Detect which cell encompasses the target text, then output its (x, y) center coordinate. 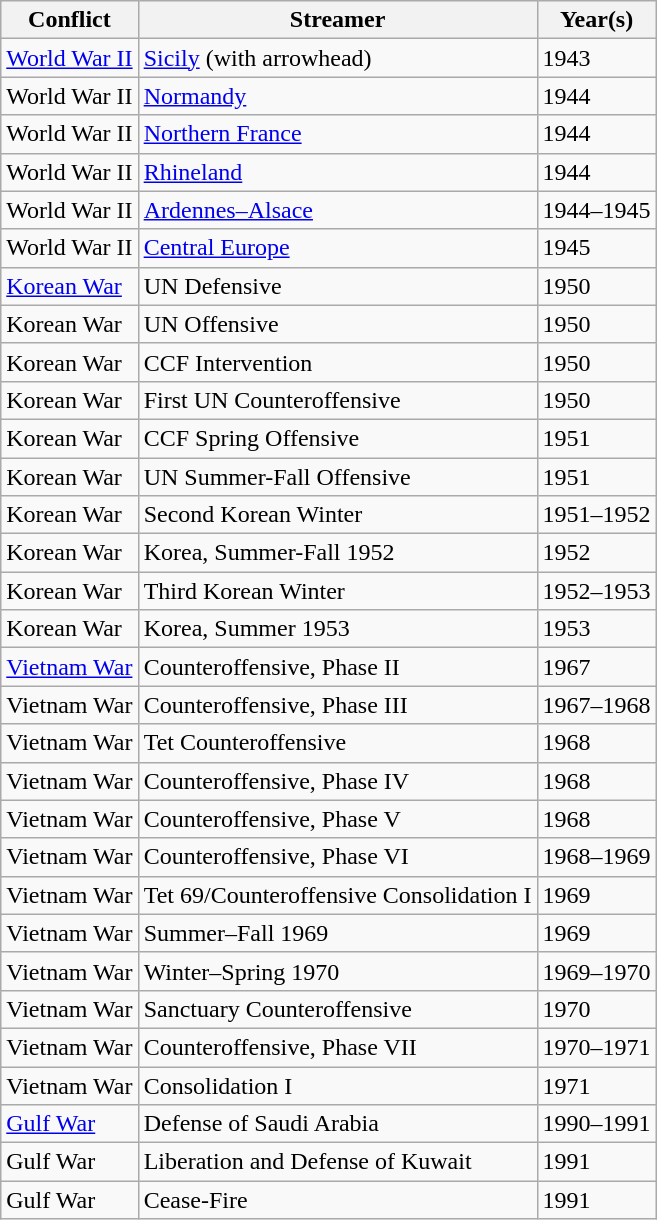
UN Summer-Fall Offensive (338, 477)
Counteroffensive, Phase VII (338, 1047)
1944–1945 (596, 210)
Counteroffensive, Phase VI (338, 857)
1971 (596, 1085)
Year(s) (596, 20)
1970–1971 (596, 1047)
Korea, Summer-Fall 1952 (338, 553)
Conflict (70, 20)
Counteroffensive, Phase V (338, 819)
Second Korean Winter (338, 515)
First UN Counteroffensive (338, 400)
1968–1969 (596, 857)
Consolidation I (338, 1085)
1952 (596, 553)
Winter–Spring 1970 (338, 971)
Defense of Saudi Arabia (338, 1124)
Normandy (338, 96)
Central Europe (338, 248)
Third Korean Winter (338, 591)
1970 (596, 1009)
Tet Counteroffensive (338, 743)
Sanctuary Counteroffensive (338, 1009)
1969–1970 (596, 971)
Northern France (338, 134)
CCF Spring Offensive (338, 438)
UN Defensive (338, 286)
Counteroffensive, Phase III (338, 705)
Ardennes–Alsace (338, 210)
CCF Intervention (338, 362)
1945 (596, 248)
Sicily (with arrowhead) (338, 58)
Korea, Summer 1953 (338, 629)
Rhineland (338, 172)
1951–1952 (596, 515)
Liberation and Defense of Kuwait (338, 1162)
1990–1991 (596, 1124)
1952–1953 (596, 591)
1943 (596, 58)
1967–1968 (596, 705)
UN Offensive (338, 324)
Counteroffensive, Phase IV (338, 781)
Streamer (338, 20)
Tet 69/Counteroffensive Consolidation I (338, 895)
Summer–Fall 1969 (338, 933)
Counteroffensive, Phase II (338, 667)
Cease-Fire (338, 1200)
1953 (596, 629)
1967 (596, 667)
